Search for the cell housing the specified text and yield its (X, Y) center coordinate. 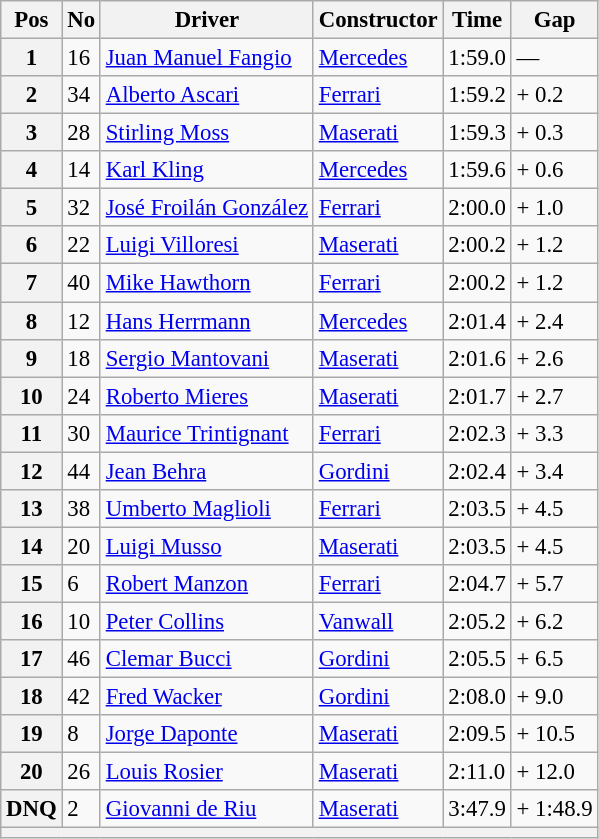
32 (81, 208)
Peter Collins (206, 621)
Robert Manzon (206, 584)
+ 6.2 (554, 621)
2:01.7 (477, 396)
Pos (32, 20)
+ 10.5 (554, 734)
1 (32, 58)
Luigi Musso (206, 546)
Karl Kling (206, 170)
+ 0.6 (554, 170)
2:05.5 (477, 659)
11 (32, 433)
15 (32, 584)
Time (477, 20)
4 (32, 170)
17 (32, 659)
Giovanni de Riu (206, 809)
Mike Hawthorn (206, 283)
44 (81, 471)
42 (81, 697)
+ 3.4 (554, 471)
2:02.3 (477, 433)
+ 3.3 (554, 433)
28 (81, 133)
22 (81, 245)
Stirling Moss (206, 133)
+ 5.7 (554, 584)
+ 2.4 (554, 321)
+ 12.0 (554, 772)
Alberto Ascari (206, 95)
1:59.2 (477, 95)
Louis Rosier (206, 772)
46 (81, 659)
No (81, 20)
5 (32, 208)
Driver (206, 20)
1:59.3 (477, 133)
2:08.0 (477, 697)
2:02.4 (477, 471)
Luigi Villoresi (206, 245)
Hans Herrmann (206, 321)
+ 2.6 (554, 358)
34 (81, 95)
Clemar Bucci (206, 659)
3:47.9 (477, 809)
Constructor (378, 20)
2:05.2 (477, 621)
+ 1:48.9 (554, 809)
Umberto Maglioli (206, 509)
DNQ (32, 809)
+ 2.7 (554, 396)
38 (81, 509)
26 (81, 772)
Fred Wacker (206, 697)
+ 0.3 (554, 133)
Sergio Mantovani (206, 358)
2:00.0 (477, 208)
Jorge Daponte (206, 734)
Maurice Trintignant (206, 433)
— (554, 58)
1:59.0 (477, 58)
2:11.0 (477, 772)
2:04.7 (477, 584)
Jean Behra (206, 471)
+ 0.2 (554, 95)
+ 9.0 (554, 697)
+ 6.5 (554, 659)
30 (81, 433)
Gap (554, 20)
+ 1.0 (554, 208)
Vanwall (378, 621)
Juan Manuel Fangio (206, 58)
Roberto Mieres (206, 396)
3 (32, 133)
9 (32, 358)
2:09.5 (477, 734)
2:01.6 (477, 358)
24 (81, 396)
José Froilán González (206, 208)
2:01.4 (477, 321)
19 (32, 734)
1:59.6 (477, 170)
13 (32, 509)
40 (81, 283)
7 (32, 283)
